Output the [X, Y] coordinate of the center of the cell containing the given text.  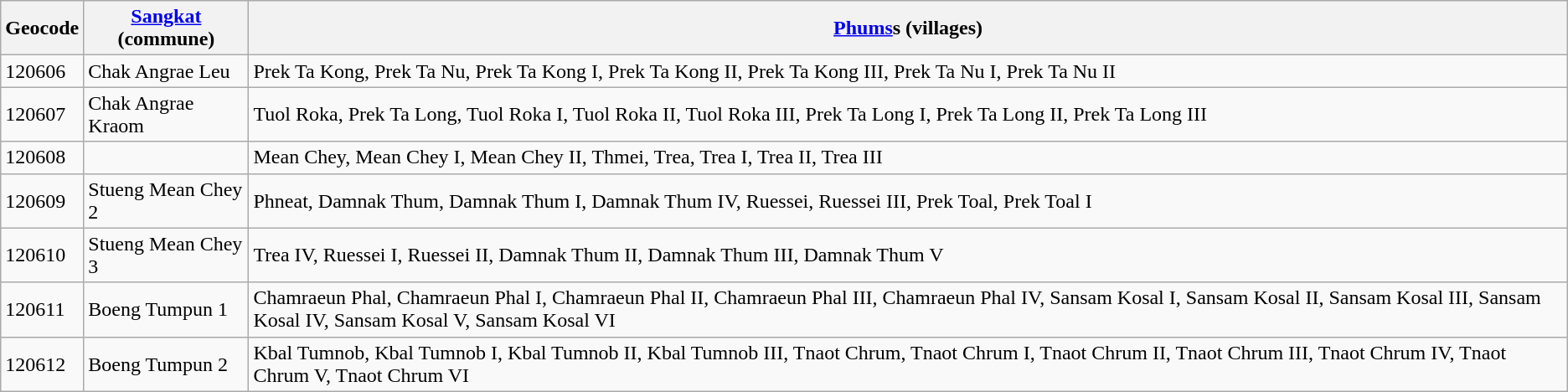
Tuol Roka, Prek Ta Long, Tuol Roka I, Tuol Roka II, Tuol Roka III, Prek Ta Long I, Prek Ta Long II, Prek Ta Long III [908, 114]
120608 [42, 157]
120609 [42, 201]
Trea IV, Ruessei I, Ruessei II, Damnak Thum II, Damnak Thum III, Damnak Thum V [908, 255]
Sangkat (commune) [166, 28]
Stueng Mean Chey 3 [166, 255]
Geocode [42, 28]
120607 [42, 114]
120610 [42, 255]
Phneat, Damnak Thum, Damnak Thum I, Damnak Thum IV, Ruessei, Ruessei III, Prek Toal, Prek Toal I [908, 201]
120606 [42, 71]
Phumss (villages) [908, 28]
120612 [42, 364]
Mean Chey, Mean Chey I, Mean Chey II, Thmei, Trea, Trea I, Trea II, Trea III [908, 157]
Prek Ta Kong, Prek Ta Nu, Prek Ta Kong I, Prek Ta Kong II, Prek Ta Kong III, Prek Ta Nu I, Prek Ta Nu II [908, 71]
Chak Angrae Kraom [166, 114]
Chak Angrae Leu [166, 71]
Stueng Mean Chey 2 [166, 201]
Boeng Tumpun 1 [166, 310]
Boeng Tumpun 2 [166, 364]
120611 [42, 310]
